Pinpoint the cell where the given text exists, returning its (X, Y) midpoint coordinate. 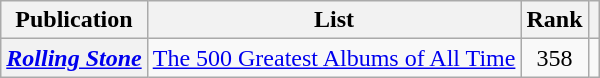
List (334, 20)
The 500 Greatest Albums of All Time (334, 58)
358 (554, 58)
Rolling Stone (74, 58)
Rank (554, 20)
Publication (74, 20)
